Capture the cell that displays the provided text and extract its (x, y) central coordinate. 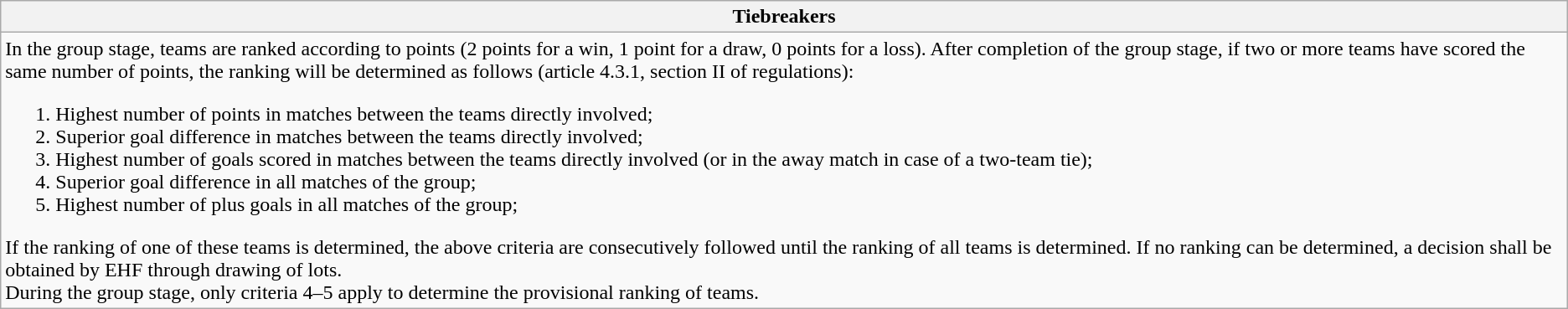
Tiebreakers (784, 17)
